Locate the cell with the specified text and output its (x, y) center coordinate. 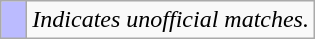
Indicates unofficial matches. (171, 20)
